Return [X, Y] of the center of cell containing provided text 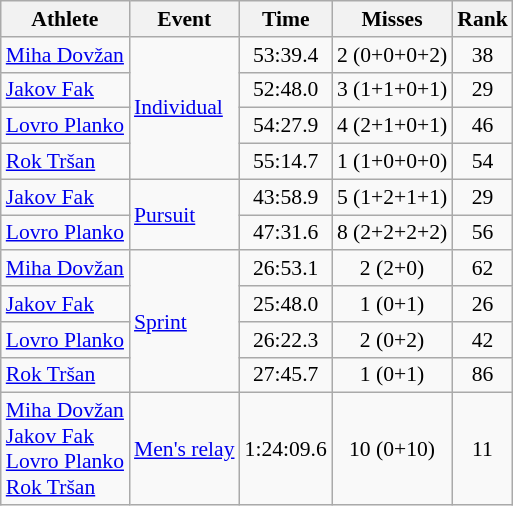
5 (1+2+1+1) [392, 197]
26:53.1 [286, 269]
Athlete [65, 19]
26 [482, 304]
1:24:09.6 [286, 449]
56 [482, 233]
3 (1+1+0+1) [392, 90]
Individual [184, 108]
Time [286, 19]
54 [482, 162]
26:22.3 [286, 340]
11 [482, 449]
Pursuit [184, 214]
Sprint [184, 322]
2 (2+0) [392, 269]
53:39.4 [286, 55]
46 [482, 126]
2 (0+0+0+2) [392, 55]
1 (1+0+0+0) [392, 162]
55:14.7 [286, 162]
54:27.9 [286, 126]
86 [482, 375]
62 [482, 269]
Rank [482, 19]
25:48.0 [286, 304]
2 (0+2) [392, 340]
27:45.7 [286, 375]
42 [482, 340]
8 (2+2+2+2) [392, 233]
43:58.9 [286, 197]
10 (0+10) [392, 449]
Men's relay [184, 449]
38 [482, 55]
Misses [392, 19]
4 (2+1+0+1) [392, 126]
47:31.6 [286, 233]
52:48.0 [286, 90]
Event [184, 19]
Miha DovžanJakov FakLovro PlankoRok Tršan [65, 449]
